Scan for the cell matching the given text and deliver its [X, Y] coordinate at center. 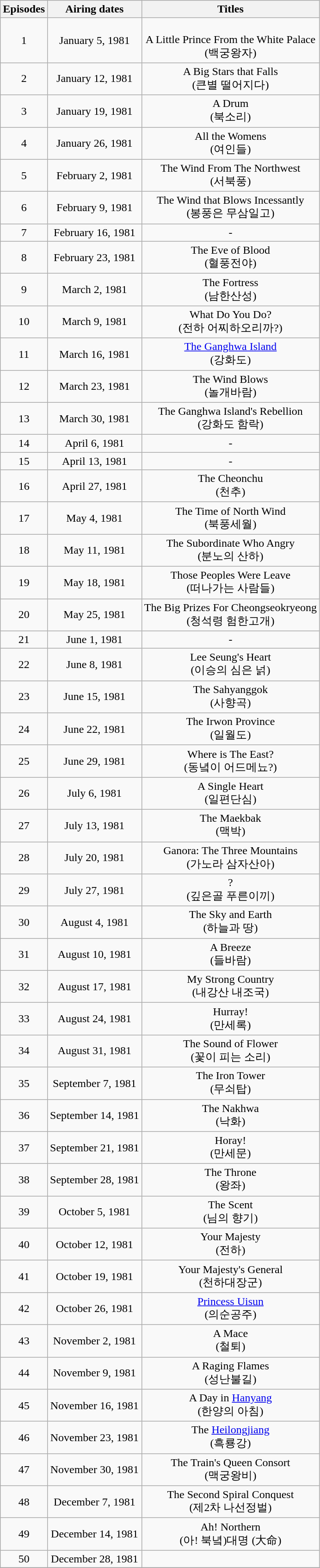
September 7, 1981 [95, 1083]
45 [24, 1406]
The Heilongjiang(흑룡강) [230, 1437]
The Sky and Earth(하늘과 땅) [230, 922]
36 [24, 1115]
November 16, 1981 [95, 1406]
March 30, 1981 [95, 419]
All the Womens(여인들) [230, 143]
March 16, 1981 [95, 354]
The Throne(왕좌) [230, 1180]
4 [24, 143]
August 4, 1981 [95, 922]
31 [24, 955]
April 13, 1981 [95, 461]
February 9, 1981 [95, 208]
19 [24, 582]
22 [24, 665]
10 [24, 322]
November 30, 1981 [95, 1470]
April 27, 1981 [95, 486]
37 [24, 1148]
May 18, 1981 [95, 582]
May 11, 1981 [95, 550]
The Ganghwa Island(강화도) [230, 354]
Horay!(만세문) [230, 1148]
January 26, 1981 [95, 143]
November 2, 1981 [95, 1341]
43 [24, 1341]
August 31, 1981 [95, 1051]
The Time of North Wind(북풍세월) [230, 518]
40 [24, 1244]
Princess Uisun(의순공주) [230, 1309]
32 [24, 987]
35 [24, 1083]
July 13, 1981 [95, 825]
The Wind Blows(놀개바람) [230, 387]
February 16, 1981 [95, 232]
The Wind that Blows Incessantly(봉풍은 무삼일고) [230, 208]
The Sound of Flower(꽃이 피는 소리) [230, 1051]
March 23, 1981 [95, 387]
The Sahyanggok(사향곡) [230, 697]
Lee Seung's Heart(이승의 심은 넑) [230, 665]
9 [24, 290]
13 [24, 419]
The Subordinate Who Angry(분노의 산하) [230, 550]
A Single Heart(일편단심) [230, 793]
11 [24, 354]
34 [24, 1051]
The Wind From The Northwest(서북풍) [230, 175]
49 [24, 1534]
A Raging Flames(성난불길) [230, 1373]
38 [24, 1180]
41 [24, 1276]
27 [24, 825]
7 [24, 232]
12 [24, 387]
1 [24, 41]
44 [24, 1373]
28 [24, 858]
The Scent(님의 향기) [230, 1212]
What Do You Do?(전하 어찌하오리까?) [230, 322]
February 2, 1981 [95, 175]
The Train's Queen Consort(맥궁왕비) [230, 1470]
The Second Spiral Conquest(제2차 나선정벌) [230, 1502]
October 12, 1981 [95, 1244]
Your Majesty(전하) [230, 1244]
May 25, 1981 [95, 615]
42 [24, 1309]
May 4, 1981 [95, 518]
September 14, 1981 [95, 1115]
February 23, 1981 [95, 257]
Titles [230, 9]
8 [24, 257]
25 [24, 761]
July 6, 1981 [95, 793]
July 27, 1981 [95, 890]
My Strong Country(내강산 내조국) [230, 987]
The Ganghwa Island's Rebellion(강화도 함락) [230, 419]
July 20, 1981 [95, 858]
October 26, 1981 [95, 1309]
April 6, 1981 [95, 444]
Ah! Northern(아! 북녘)대명 (大命) [230, 1534]
23 [24, 697]
39 [24, 1212]
The Big Prizes For Cheongseokryeong(청석령 험한고개) [230, 615]
The Irwon Province(일월도) [230, 729]
The Fortress(남한산성) [230, 290]
18 [24, 550]
A Breeze(들바람) [230, 955]
48 [24, 1502]
A Day in Hanyang(한양의 아침) [230, 1406]
A Big Stars that Falls(큰별 떨어지다) [230, 79]
January 12, 1981 [95, 79]
A Little Prince From the White Palace(백궁왕자) [230, 41]
Those Peoples Were Leave(떠나가는 사람들) [230, 582]
Airing dates [95, 9]
Episodes [24, 9]
January 5, 1981 [95, 41]
June 22, 1981 [95, 729]
August 24, 1981 [95, 1019]
January 19, 1981 [95, 111]
June 15, 1981 [95, 697]
47 [24, 1470]
29 [24, 890]
December 7, 1981 [95, 1502]
December 28, 1981 [95, 1559]
Hurray!(만세록) [230, 1019]
October 5, 1981 [95, 1212]
August 10, 1981 [95, 955]
The Cheonchu(천추) [230, 486]
5 [24, 175]
17 [24, 518]
15 [24, 461]
46 [24, 1437]
2 [24, 79]
November 9, 1981 [95, 1373]
33 [24, 1019]
? (깊은골 푸른이끼) [230, 890]
June 29, 1981 [95, 761]
March 2, 1981 [95, 290]
30 [24, 922]
March 9, 1981 [95, 322]
50 [24, 1559]
Your Majesty's General(천하대장군) [230, 1276]
Where is The East?(동녘이 어드메뇨?) [230, 761]
21 [24, 640]
June 1, 1981 [95, 640]
16 [24, 486]
October 19, 1981 [95, 1276]
The Maekbak(맥박) [230, 825]
August 17, 1981 [95, 987]
6 [24, 208]
20 [24, 615]
The Nakhwa(낙화) [230, 1115]
September 21, 1981 [95, 1148]
24 [24, 729]
A Mace(철퇴) [230, 1341]
A Drum(북소리) [230, 111]
Ganora: The Three Mountains(가노라 삼자산아) [230, 858]
26 [24, 793]
3 [24, 111]
November 23, 1981 [95, 1437]
December 14, 1981 [95, 1534]
The Eve of Blood(혈풍전야) [230, 257]
The Iron Tower(무쇠탑) [230, 1083]
June 8, 1981 [95, 665]
September 28, 1981 [95, 1180]
14 [24, 444]
